Find where the given text appears and provide that cell's center as (x, y) coordinate. 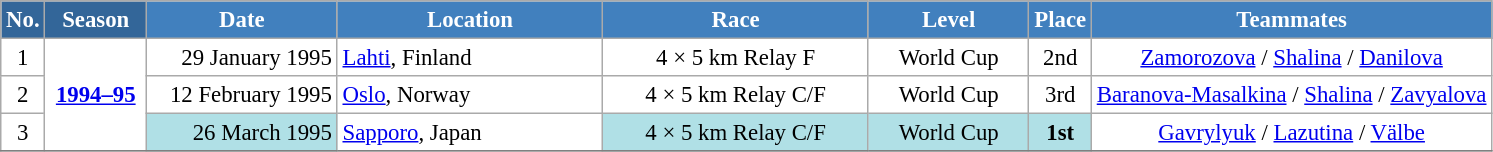
26 March 1995 (242, 133)
Season (96, 20)
Baranova-Masalkina / Shalina / Zavyalova (1291, 95)
Sapporo, Japan (470, 133)
1994–95 (96, 96)
Gavrylyuk / Lazutina / Välbe (1291, 133)
Oslo, Norway (470, 95)
1st (1060, 133)
Place (1060, 20)
Level (948, 20)
29 January 1995 (242, 58)
Date (242, 20)
Race (736, 20)
Zamorozova / Shalina / Danilova (1291, 58)
4 × 5 km Relay F (736, 58)
No. (23, 20)
2 (23, 95)
Teammates (1291, 20)
2nd (1060, 58)
3 (23, 133)
1 (23, 58)
12 February 1995 (242, 95)
3rd (1060, 95)
Location (470, 20)
Lahti, Finland (470, 58)
